Identify which cell holds the provided text, then report its [x, y] central coordinate. 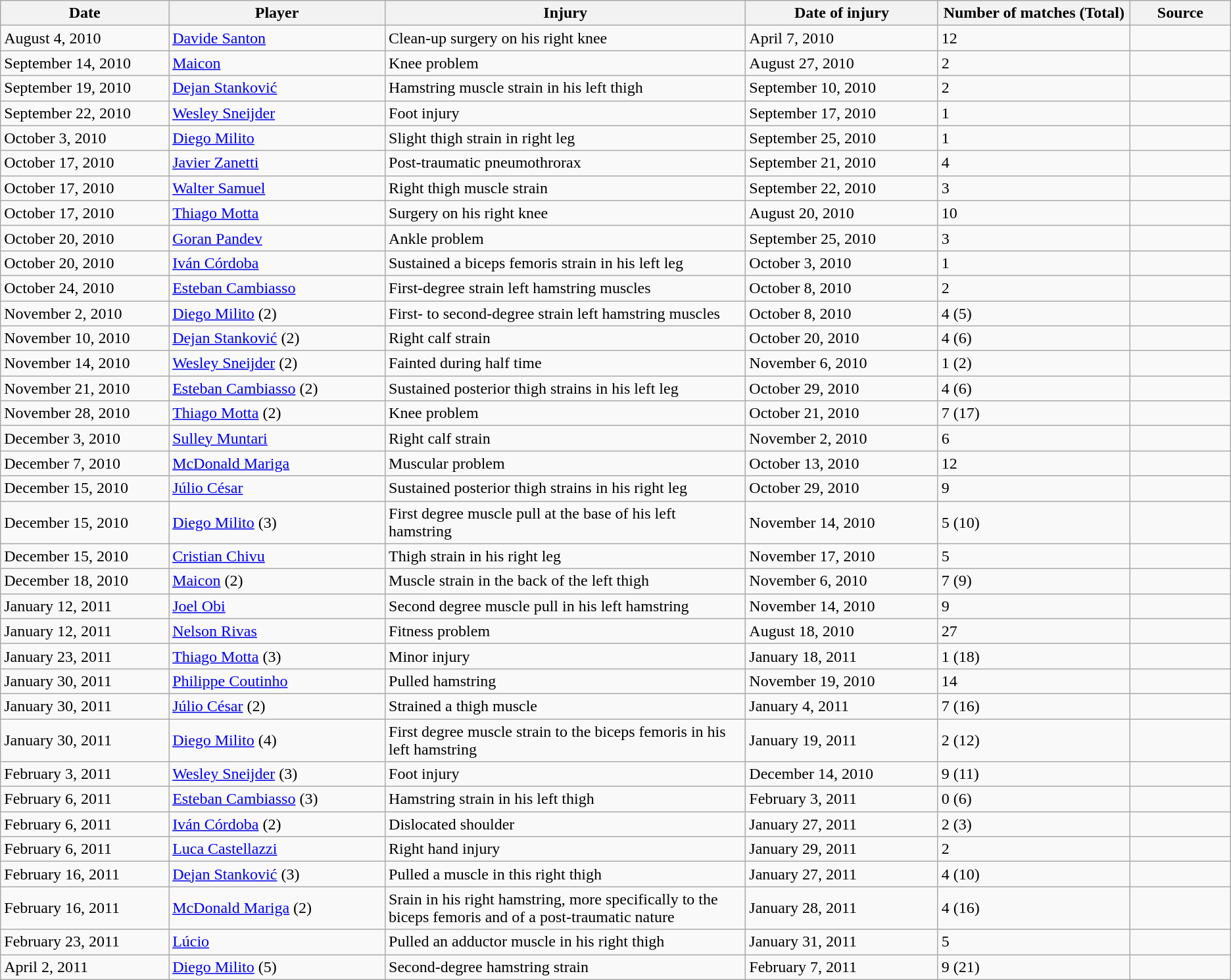
Esteban Cambiasso (2) [278, 388]
November 21, 2010 [85, 388]
7 (16) [1034, 706]
September 14, 2010 [85, 63]
Diego Milito (2) [278, 314]
10 [1034, 213]
Surgery on his right knee [566, 213]
Davide Santon [278, 38]
27 [1034, 631]
December 18, 2010 [85, 581]
14 [1034, 681]
September 17, 2010 [842, 113]
Nelson Rivas [278, 631]
Hamstring muscle strain in his left thigh [566, 88]
September 21, 2010 [842, 163]
Muscle strain in the back of the left thigh [566, 581]
October 21, 2010 [842, 413]
Pulled hamstring [566, 681]
Date [85, 13]
Right hand injury [566, 849]
McDonald Mariga [278, 463]
4 (10) [1034, 874]
4 (5) [1034, 314]
January 4, 2011 [842, 706]
Wesley Sneijder (2) [278, 363]
Lúcio [278, 942]
Joel Obi [278, 606]
Esteban Cambiasso (3) [278, 799]
December 7, 2010 [85, 463]
Dejan Stanković (3) [278, 874]
Strained a thigh muscle [566, 706]
Júlio César [278, 488]
April 7, 2010 [842, 38]
Diego Milito (5) [278, 967]
McDonald Mariga (2) [278, 908]
Diego Milito [278, 138]
Date of injury [842, 13]
6 [1034, 438]
Sustained a biceps femoris strain in his left leg [566, 263]
August 18, 2010 [842, 631]
Thiago Motta [278, 213]
9 (11) [1034, 774]
August 27, 2010 [842, 63]
1 (2) [1034, 363]
December 14, 2010 [842, 774]
2 (12) [1034, 740]
Iván Córdoba [278, 263]
First degree muscle strain to the biceps femoris in his left hamstring [566, 740]
October 24, 2010 [85, 288]
Wesley Sneijder [278, 113]
First- to second-degree strain left hamstring muscles [566, 314]
7 (17) [1034, 413]
September 19, 2010 [85, 88]
2 (3) [1034, 824]
Dejan Stanković [278, 88]
Maicon [278, 63]
January 28, 2011 [842, 908]
Goran Pandev [278, 238]
January 18, 2011 [842, 656]
First-degree strain left hamstring muscles [566, 288]
November 10, 2010 [85, 338]
Player [278, 13]
January 31, 2011 [842, 942]
Javier Zanetti [278, 163]
Thiago Motta (3) [278, 656]
August 20, 2010 [842, 213]
November 28, 2010 [85, 413]
January 29, 2011 [842, 849]
Number of matches (Total) [1034, 13]
Slight thigh strain in right leg [566, 138]
Júlio César (2) [278, 706]
November 19, 2010 [842, 681]
September 10, 2010 [842, 88]
Sulley Muntari [278, 438]
December 3, 2010 [85, 438]
April 2, 2011 [85, 967]
Luca Castellazzi [278, 849]
7 (9) [1034, 581]
Pulled a muscle in this right thigh [566, 874]
9 (21) [1034, 967]
4 (16) [1034, 908]
Injury [566, 13]
February 23, 2011 [85, 942]
August 4, 2010 [85, 38]
Second degree muscle pull in his left hamstring [566, 606]
Clean-up surgery on his right knee [566, 38]
1 (18) [1034, 656]
Sustained posterior thigh strains in his right leg [566, 488]
November 17, 2010 [842, 556]
Post-traumatic pneumothrorax [566, 163]
Minor injury [566, 656]
4 [1034, 163]
Fitness problem [566, 631]
Thiago Motta (2) [278, 413]
Dejan Stanković (2) [278, 338]
5 (10) [1034, 522]
Diego Milito (3) [278, 522]
Cristian Chivu [278, 556]
Source [1181, 13]
Maicon (2) [278, 581]
Iván Córdoba (2) [278, 824]
January 23, 2011 [85, 656]
Ankle problem [566, 238]
Pulled an adductor muscle in his right thigh [566, 942]
February 7, 2011 [842, 967]
Fainted during half time [566, 363]
Diego Milito (4) [278, 740]
0 (6) [1034, 799]
First degree muscle pull at the base of his left hamstring [566, 522]
Sustained posterior thigh strains in his left leg [566, 388]
Wesley Sneijder (3) [278, 774]
Esteban Cambiasso [278, 288]
Hamstring strain in his left thigh [566, 799]
Walter Samuel [278, 188]
October 13, 2010 [842, 463]
January 19, 2011 [842, 740]
Right thigh muscle strain [566, 188]
Muscular problem [566, 463]
Philippe Coutinho [278, 681]
Second-degree hamstring strain [566, 967]
Dislocated shoulder [566, 824]
Srain in his right hamstring, more specifically to the biceps femoris and of a post-traumatic nature [566, 908]
Thigh strain in his right leg [566, 556]
